Return [x, y] of the center of cell containing provided text 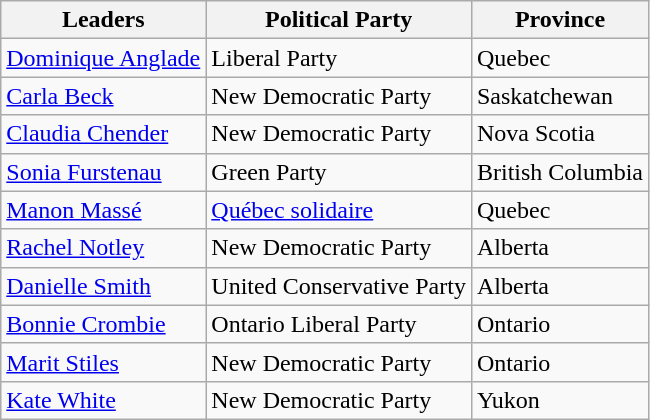
Nova Scotia [560, 134]
Claudia Chender [104, 134]
Bonnie Crombie [104, 324]
Political Party [339, 20]
Green Party [339, 172]
Carla Beck [104, 96]
Danielle Smith [104, 286]
Kate White [104, 400]
United Conservative Party [339, 286]
Québec solidaire [339, 210]
Ontario Liberal Party [339, 324]
Manon Massé [104, 210]
Liberal Party [339, 58]
Marit Stiles [104, 362]
British Columbia [560, 172]
Province [560, 20]
Dominique Anglade [104, 58]
Leaders [104, 20]
Sonia Furstenau [104, 172]
Yukon [560, 400]
Saskatchewan [560, 96]
Rachel Notley [104, 248]
